Identify which cell holds the provided text, then report its (x, y) central coordinate. 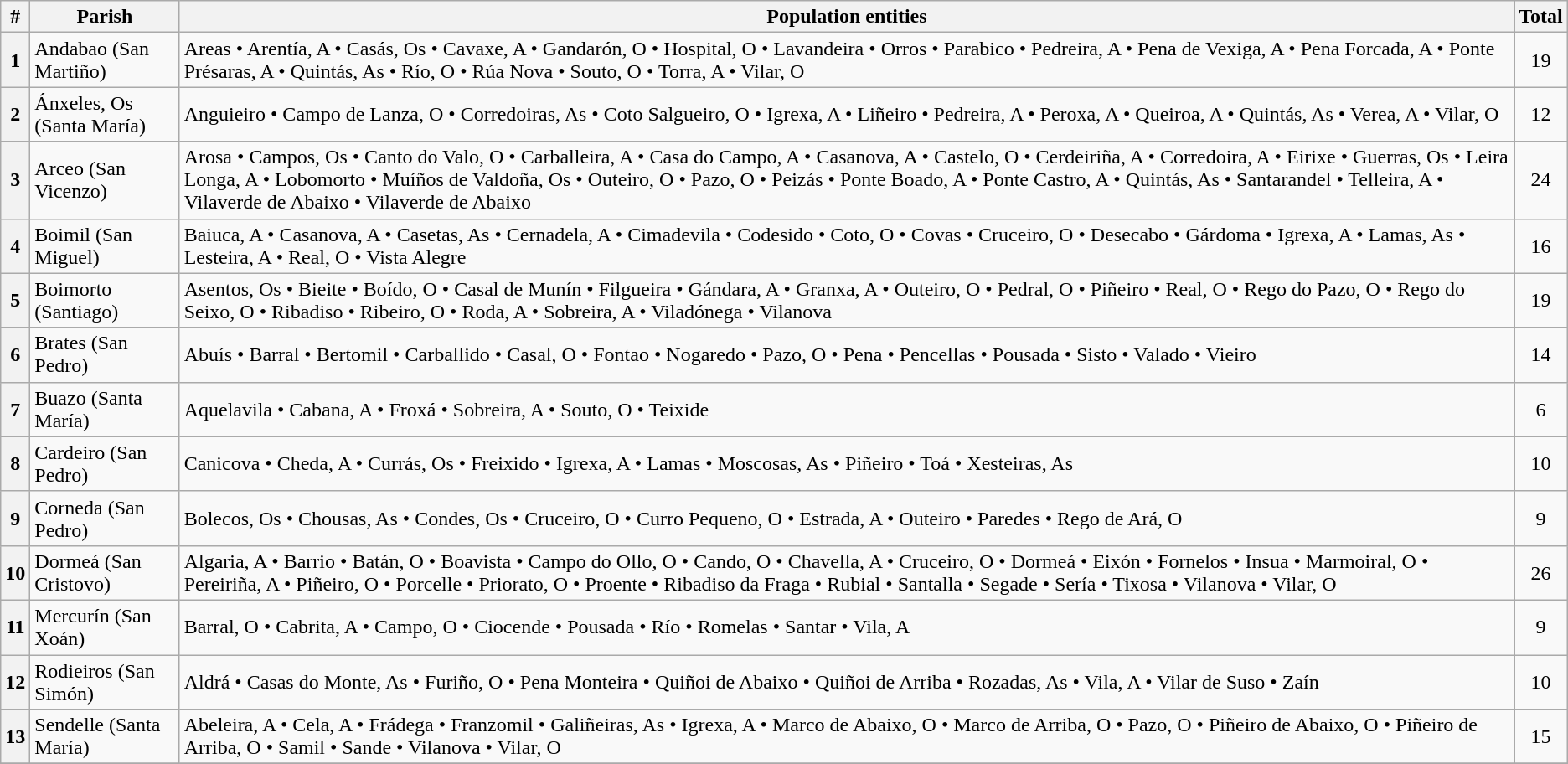
4 (15, 246)
Population entities (847, 17)
# (15, 17)
Cardeiro (San Pedro) (105, 464)
Aldrá • Casas do Monte, As • Furiño, O • Pena Monteira • Quiñoi de Abaixo • Quiñoi de Arriba • Rozadas, As • Vila, A • Vilar de Suso • Zaín (847, 682)
Boimorto (Santiago) (105, 300)
Canicova • Cheda, A • Currás, Os • Freixido • Igrexa, A • Lamas • Moscosas, As • Piñeiro • Toá • Xesteiras, As (847, 464)
Parish (105, 17)
15 (1541, 737)
Corneda (San Pedro) (105, 518)
Boimil (San Miguel) (105, 246)
24 (1541, 180)
Rodieiros (San Simón) (105, 682)
Mercurín (San Xoán) (105, 627)
11 (15, 627)
Dormeá (San Cristovo) (105, 573)
Arceo (San Vicenzo) (105, 180)
1 (15, 60)
13 (15, 737)
2 (15, 114)
Andabao (San Martiño) (105, 60)
5 (15, 300)
Aquelavila • Cabana, A • Froxá • Sobreira, A • Souto, O • Teixide (847, 409)
14 (1541, 355)
Sendelle (Santa María) (105, 737)
Ánxeles, Os (Santa María) (105, 114)
Total (1541, 17)
Bolecos, Os • Chousas, As • Condes, Os • Cruceiro, O • Curro Pequeno, O • Estrada, A • Outeiro • Paredes • Rego de Ará, O (847, 518)
26 (1541, 573)
Buazo (Santa María) (105, 409)
16 (1541, 246)
Barral, O • Cabrita, A • Campo, O • Ciocende • Pousada • Río • Romelas • Santar • Vila, A (847, 627)
7 (15, 409)
Abuís • Barral • Bertomil • Carballido • Casal, O • Fontao • Nogaredo • Pazo, O • Pena • Pencellas • Pousada • Sisto • Valado • Vieiro (847, 355)
3 (15, 180)
8 (15, 464)
Brates (San Pedro) (105, 355)
